From the cell containing the given text, extract its center point as (X, Y) coordinate. 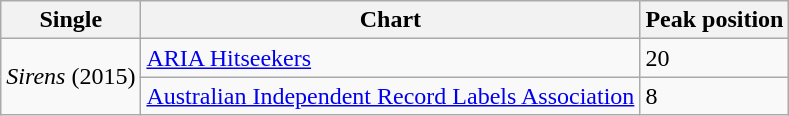
20 (714, 58)
8 (714, 96)
Peak position (714, 20)
Single (71, 20)
Chart (390, 20)
Australian Independent Record Labels Association (390, 96)
Sirens (2015) (71, 77)
ARIA Hitseekers (390, 58)
